Identify which cell holds the provided text, then report its [X, Y] central coordinate. 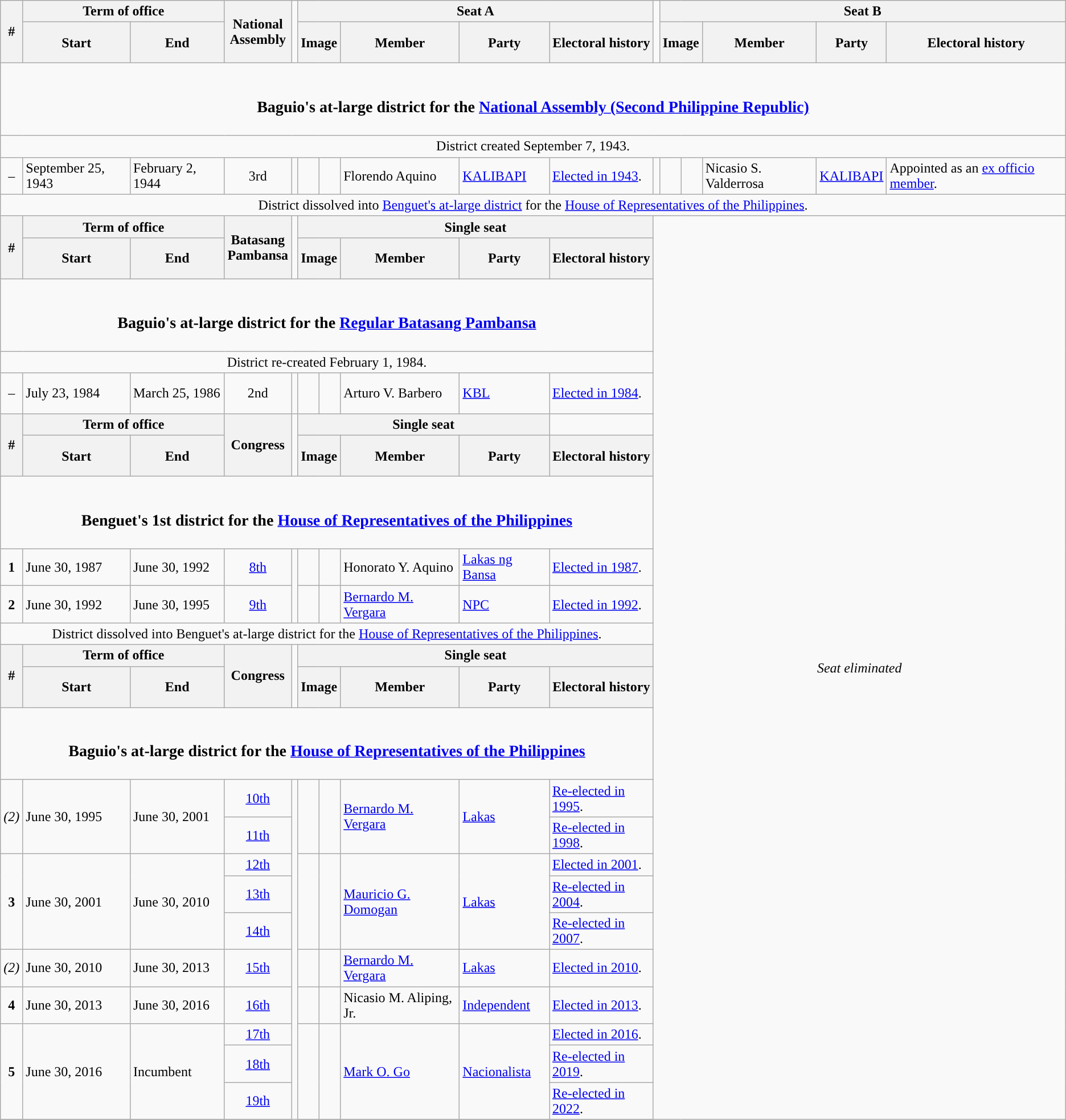
Arturo V. Barbero [400, 393]
5 [11, 1072]
Elected in 1987. [601, 567]
July 23, 1984 [76, 393]
Nicasio M. Aliping, Jr. [400, 1006]
3rd [258, 175]
Mark O. Go [400, 1072]
District re-created February 1, 1984. [327, 362]
March 25, 1986 [177, 393]
Lakas ng Bansa [505, 567]
Benguet's 1st district for the House of Representatives of the Philippines [327, 512]
Re-elected in 2007. [601, 932]
February 2, 1944 [177, 175]
Seat eliminated [859, 667]
Baguio's at-large district for the House of Representatives of the Philippines [327, 744]
18th [258, 1064]
Seat A [475, 11]
Re-elected in 2022. [601, 1101]
Re-elected in 1995. [601, 798]
14th [258, 932]
Elected in 1992. [601, 605]
9th [258, 605]
NationalAssembly [258, 32]
13th [258, 894]
Elected in 2016. [601, 1035]
2nd [258, 393]
Elected in 2010. [601, 968]
Elected in 1943. [601, 175]
KBL [505, 393]
16th [258, 1006]
Re-elected in 1998. [601, 835]
Honorato Y. Aquino [400, 567]
Appointed as an ex officio member. [976, 175]
19th [258, 1101]
4 [11, 1006]
Re-elected in 2004. [601, 894]
NPC [505, 605]
Baguio's at-large district for the National Assembly (Second Philippine Republic) [533, 99]
Elected in 2013. [601, 1006]
17th [258, 1035]
Incumbent [177, 1072]
12th [258, 864]
15th [258, 968]
Mauricio G. Domogan [400, 901]
10th [258, 798]
Baguio's at-large district for the Regular Batasang Pambansa [327, 314]
Florendo Aquino [400, 175]
District created September 7, 1943. [533, 146]
Independent [505, 1006]
11th [258, 835]
BatasangPambansa [258, 247]
September 25, 1943 [76, 175]
June 30, 1987 [76, 567]
Elected in 1984. [601, 393]
Nicasio S. Valderrosa [760, 175]
Seat B [862, 11]
1 [11, 567]
2 [11, 605]
Elected in 2001. [601, 864]
3 [11, 901]
Nacionalista [505, 1072]
Re-elected in 2019. [601, 1064]
8th [258, 567]
